Return the (X, Y) coordinate for the center point of the cell that contains the specified text.  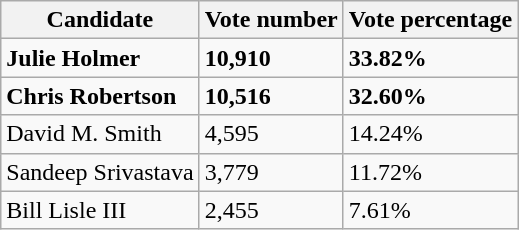
Candidate (100, 20)
2,455 (271, 210)
Vote number (271, 20)
Bill Lisle III (100, 210)
10,516 (271, 96)
32.60% (430, 96)
11.72% (430, 172)
10,910 (271, 58)
Sandeep Srivastava (100, 172)
7.61% (430, 210)
4,595 (271, 134)
14.24% (430, 134)
David M. Smith (100, 134)
3,779 (271, 172)
Chris Robertson (100, 96)
Julie Holmer (100, 58)
33.82% (430, 58)
Vote percentage (430, 20)
